Detect which cell encompasses the target text, then output its [x, y] center coordinate. 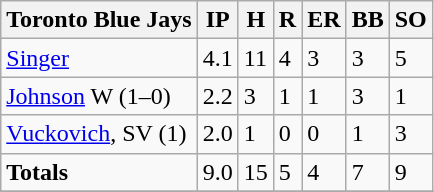
9 [410, 172]
IP [218, 20]
Singer [99, 58]
Toronto Blue Jays [99, 20]
15 [256, 172]
2.2 [218, 96]
7 [368, 172]
9.0 [218, 172]
ER [324, 20]
R [287, 20]
2.0 [218, 134]
H [256, 20]
Johnson W (1–0) [99, 96]
SO [410, 20]
Totals [99, 172]
BB [368, 20]
4.1 [218, 58]
11 [256, 58]
Vuckovich, SV (1) [99, 134]
